Detect which cell encompasses the target text, then output its [x, y] center coordinate. 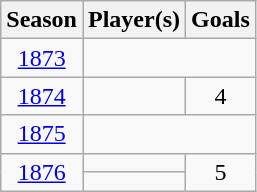
1876 [42, 172]
1874 [42, 96]
4 [221, 96]
Season [42, 20]
1873 [42, 58]
Goals [221, 20]
5 [221, 172]
1875 [42, 134]
Player(s) [134, 20]
